Scan for the cell matching the given text and deliver its [x, y] coordinate at center. 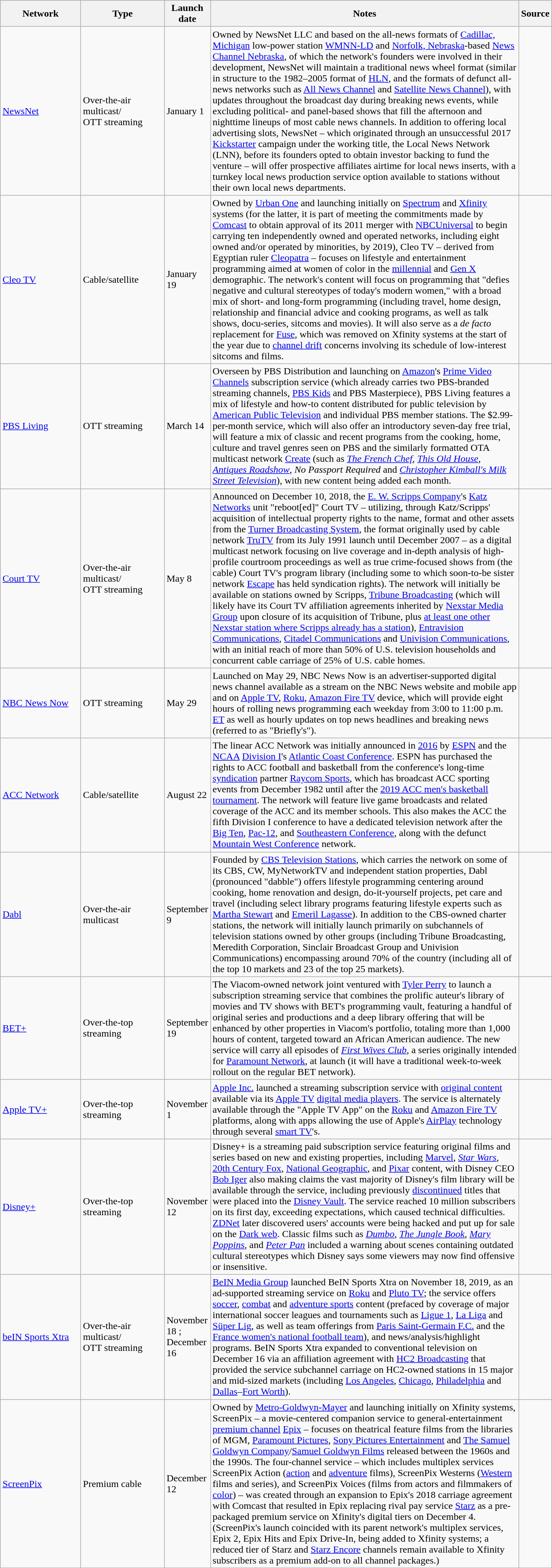
January 1 [187, 111]
November 18 ;December 16 [187, 1337]
Cleo TV [41, 279]
Court TV [41, 578]
Launch date [187, 14]
PBS Living [41, 426]
beIN Sports Xtra [41, 1337]
Dabl [41, 914]
Apple TV+ [41, 1109]
BET+ [41, 1028]
August 22 [187, 795]
Disney+ [41, 1206]
NBC News Now [41, 703]
December 12 [187, 1483]
May 29 [187, 703]
ACC Network [41, 795]
Premium cable [122, 1483]
Type [122, 14]
September 9 [187, 914]
Source [535, 14]
Network [41, 14]
November 1 [187, 1109]
Notes [365, 14]
May 8 [187, 578]
November 12 [187, 1206]
January 19 [187, 279]
March 14 [187, 426]
September 19 [187, 1028]
NewsNet [41, 111]
ScreenPix [41, 1483]
Over-the-air multicast [122, 914]
